Scan for the cell matching the given text and deliver its (X, Y) coordinate at center. 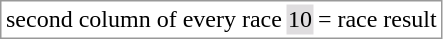
second column of every race (144, 19)
10 (300, 19)
= race result (377, 19)
